Detect which cell encompasses the target text, then output its (x, y) center coordinate. 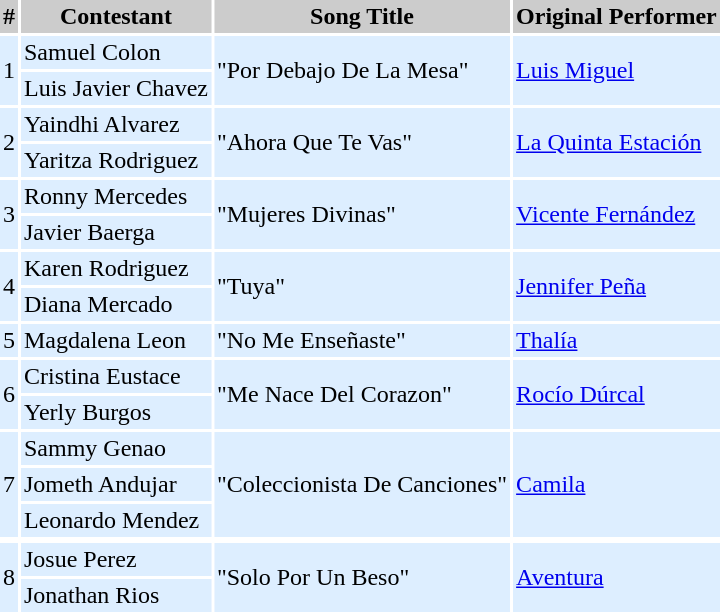
6 (9, 394)
1 (9, 70)
"Mujeres Divinas" (362, 214)
Vicente Fernández (616, 214)
Camila (616, 484)
"Tuya" (362, 286)
Javier Baerga (116, 232)
"Me Nace Del Corazon" (362, 394)
Leonardo Mendez (116, 520)
Yerly Burgos (116, 412)
Luis Miguel (616, 70)
4 (9, 286)
Aventura (616, 578)
"Coleccionista De Canciones" (362, 484)
8 (9, 578)
Jennifer Peña (616, 286)
Ronny Mercedes (116, 196)
Diana Mercado (116, 304)
Cristina Eustace (116, 376)
Original Performer (616, 16)
5 (9, 340)
Yaritza Rodriguez (116, 160)
La Quinta Estación (616, 142)
"No Me Enseñaste" (362, 340)
Thalía (616, 340)
Jometh Andujar (116, 484)
Josue Perez (116, 560)
Sammy Genao (116, 448)
# (9, 16)
Contestant (116, 16)
Rocío Dúrcal (616, 394)
Samuel Colon (116, 52)
Magdalena Leon (116, 340)
"Ahora Que Te Vas" (362, 142)
2 (9, 142)
Song Title (362, 16)
Karen Rodriguez (116, 268)
Luis Javier Chavez (116, 88)
"Solo Por Un Beso" (362, 578)
"Por Debajo De La Mesa" (362, 70)
3 (9, 214)
7 (9, 484)
Yaindhi Alvarez (116, 124)
Jonathan Rios (116, 596)
